Find where the given text appears and provide that cell's center as (x, y) coordinate. 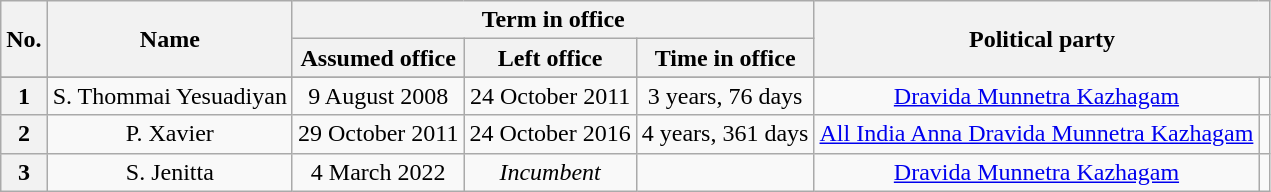
24 October 2011 (550, 96)
S. Jenitta (170, 172)
3 (24, 172)
Name (170, 39)
4 years, 361 days (725, 134)
29 October 2011 (378, 134)
S. Thommai Yesuadiyan (170, 96)
9 August 2008 (378, 96)
Assumed office (378, 58)
2 (24, 134)
24 October 2016 (550, 134)
1 (24, 96)
Time in office (725, 58)
Term in office (553, 20)
3 years, 76 days (725, 96)
Incumbent (550, 172)
Left office (550, 58)
Political party (1042, 39)
All India Anna Dravida Munnetra Kazhagam (1036, 134)
4 March 2022 (378, 172)
P. Xavier (170, 134)
No. (24, 39)
